Detect which cell encompasses the target text, then output its (x, y) center coordinate. 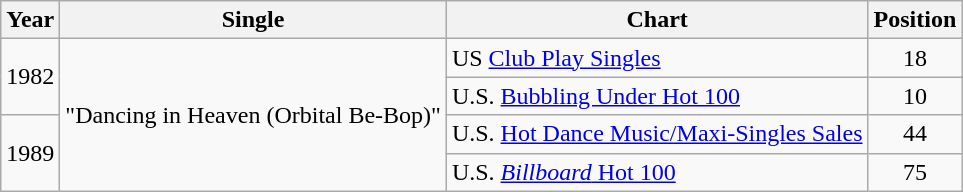
U.S. Bubbling Under Hot 100 (657, 96)
44 (915, 134)
Position (915, 20)
U.S. Billboard Hot 100 (657, 172)
10 (915, 96)
Chart (657, 20)
75 (915, 172)
U.S. Hot Dance Music/Maxi-Singles Sales (657, 134)
Single (254, 20)
1982 (30, 77)
US Club Play Singles (657, 58)
18 (915, 58)
"Dancing in Heaven (Orbital Be-Bop)" (254, 115)
Year (30, 20)
1989 (30, 153)
